Find where the given text appears and provide that cell's center as (X, Y) coordinate. 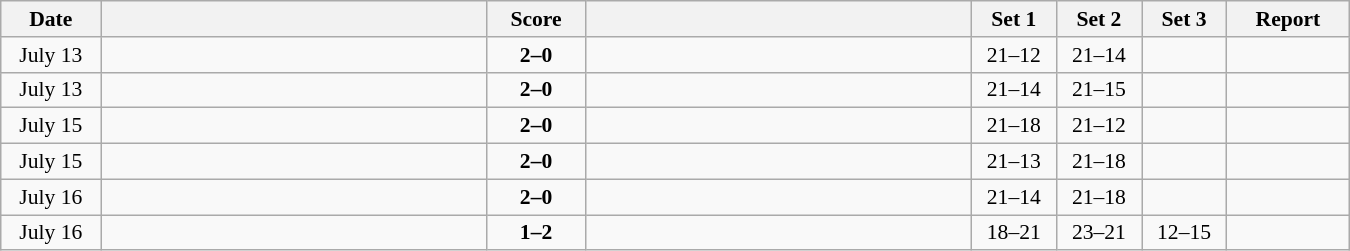
Report (1288, 19)
21–13 (1014, 162)
18–21 (1014, 233)
Set 2 (1098, 19)
1–2 (536, 233)
Set 3 (1184, 19)
Date (51, 19)
21–15 (1098, 90)
23–21 (1098, 233)
Score (536, 19)
12–15 (1184, 233)
Set 1 (1014, 19)
